Pinpoint the cell where the given text exists, returning its [X, Y] midpoint coordinate. 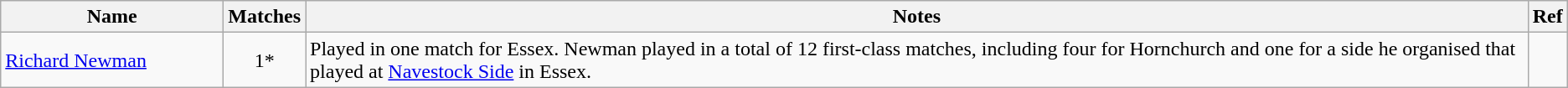
Name [112, 17]
Notes [917, 17]
Matches [265, 17]
1* [265, 60]
Ref [1548, 17]
Richard Newman [112, 60]
